For the text-containing cell, return its midpoint in (X, Y) coordinate format. 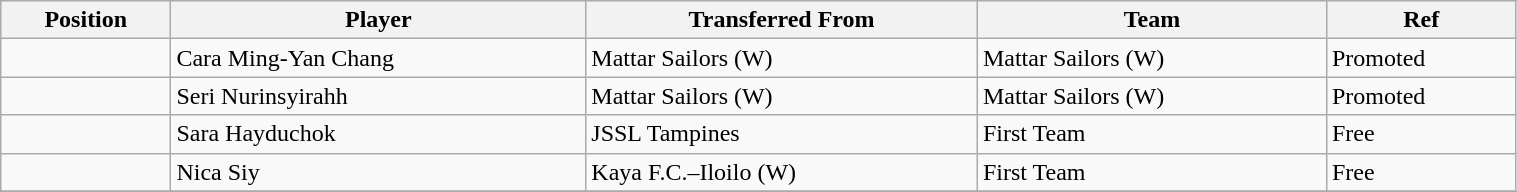
Sara Hayduchok (378, 134)
Transferred From (782, 20)
Kaya F.C.–Iloilo (W) (782, 172)
Cara Ming-Yan Chang (378, 58)
Seri Nurinsyirahh (378, 96)
Ref (1421, 20)
Position (86, 20)
Team (1152, 20)
Player (378, 20)
Nica Siy (378, 172)
JSSL Tampines (782, 134)
